Pinpoint the cell where the given text exists, returning its [x, y] midpoint coordinate. 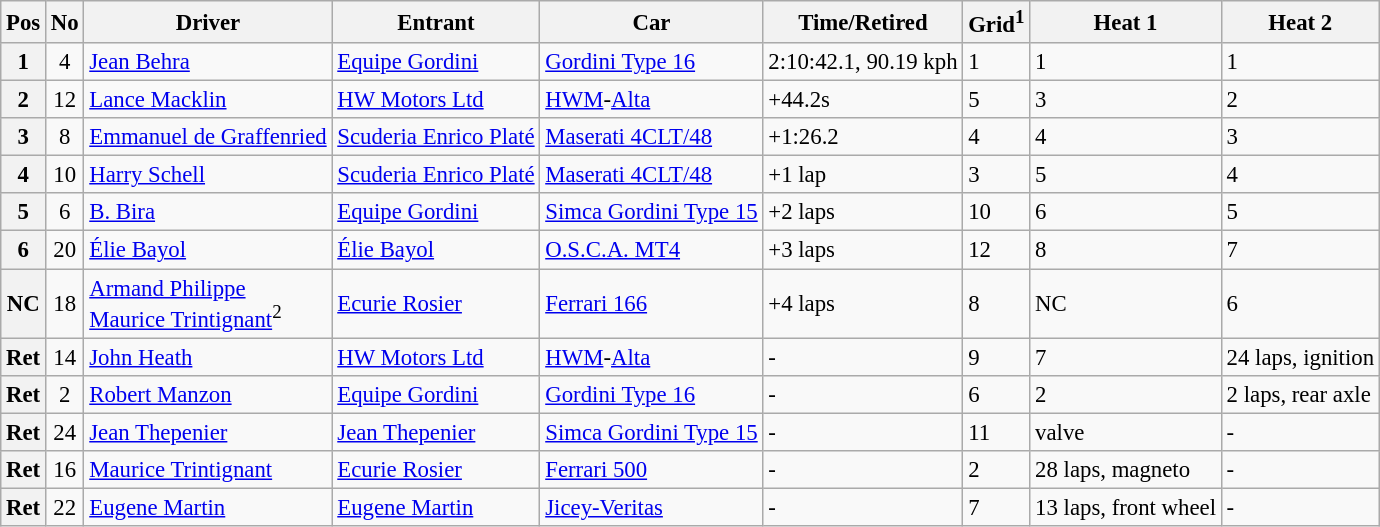
Robert Manzon [208, 394]
Armand Philippe Maurice Trintignant2 [208, 304]
Ferrari 500 [652, 470]
Entrant [436, 22]
+3 laps [863, 250]
Time/Retired [863, 22]
16 [65, 470]
Maurice Trintignant [208, 470]
24 [65, 432]
B. Bira [208, 213]
22 [65, 507]
Lance Macklin [208, 100]
Car [652, 22]
Ferrari 166 [652, 304]
Heat 2 [1300, 22]
valve [1126, 432]
14 [65, 357]
+1:26.2 [863, 137]
2:10:42.1, 90.19 kph [863, 62]
Heat 1 [1126, 22]
O.S.C.A. MT4 [652, 250]
13 laps, front wheel [1126, 507]
11 [996, 432]
2 laps, rear axle [1300, 394]
28 laps, magneto [1126, 470]
Pos [24, 22]
Emmanuel de Graffenried [208, 137]
John Heath [208, 357]
18 [65, 304]
+4 laps [863, 304]
+2 laps [863, 213]
+1 lap [863, 175]
Driver [208, 22]
No [65, 22]
Jicey-Veritas [652, 507]
Grid1 [996, 22]
Harry Schell [208, 175]
9 [996, 357]
20 [65, 250]
Jean Behra [208, 62]
+44.2s [863, 100]
24 laps, ignition [1300, 357]
